Pinpoint the cell where the given text exists, returning its [X, Y] midpoint coordinate. 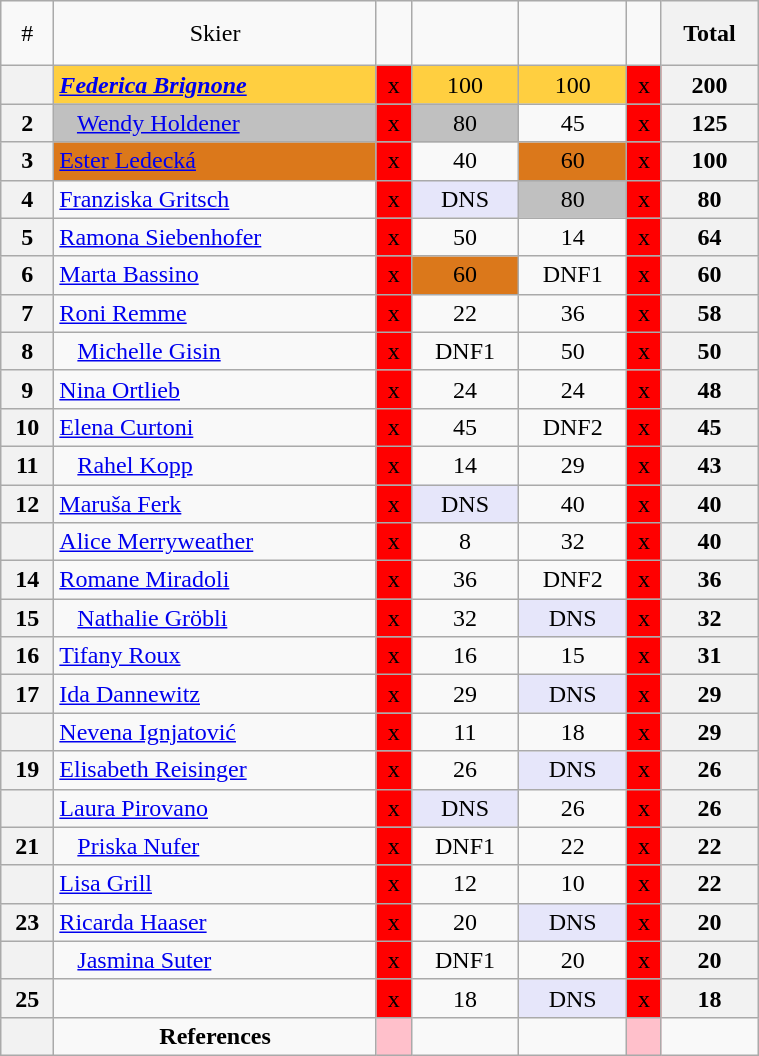
# [28, 34]
Skier [215, 34]
Wendy Holdener [215, 123]
Nathalie Gröbli [215, 618]
Ida Dannewitz [215, 694]
43 [709, 465]
Federica Brignone [215, 85]
19 [28, 770]
Franziska Gritsch [215, 199]
Alice Merryweather [215, 542]
31 [709, 656]
5 [28, 237]
Michelle Gisin [215, 351]
Priska Nufer [215, 846]
Laura Pirovano [215, 808]
64 [709, 237]
7 [28, 313]
9 [28, 389]
Jasmina Suter [215, 960]
125 [709, 123]
25 [28, 998]
3 [28, 161]
Marta Bassino [215, 275]
Romane Miradoli [215, 580]
23 [28, 922]
17 [28, 694]
200 [709, 85]
Elisabeth Reisinger [215, 770]
Nina Ortlieb [215, 389]
Maruša Ferk [215, 503]
4 [28, 199]
21 [28, 846]
Ester Ledecká [215, 161]
Ricarda Haaser [215, 922]
Rahel Kopp [215, 465]
References [215, 1036]
6 [28, 275]
Lisa Grill [215, 884]
Ramona Siebenhofer [215, 237]
Total [709, 34]
48 [709, 389]
2 [28, 123]
Tifany Roux [215, 656]
Elena Curtoni [215, 427]
Roni Remme [215, 313]
Nevena Ignjatović [215, 732]
58 [709, 313]
